Scan for the cell matching the given text and deliver its (X, Y) coordinate at center. 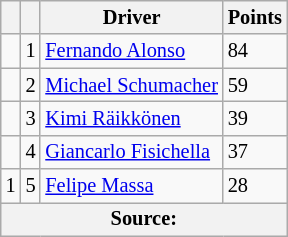
5 (31, 186)
Giancarlo Fisichella (131, 152)
37 (255, 152)
3 (31, 118)
Felipe Massa (131, 186)
Fernando Alonso (131, 51)
Kimi Räikkönen (131, 118)
4 (31, 152)
2 (31, 85)
84 (255, 51)
Driver (131, 17)
Points (255, 17)
Michael Schumacher (131, 85)
59 (255, 85)
28 (255, 186)
39 (255, 118)
Source: (144, 219)
